Return the [X, Y] coordinate for the center point of the cell that contains the specified text.  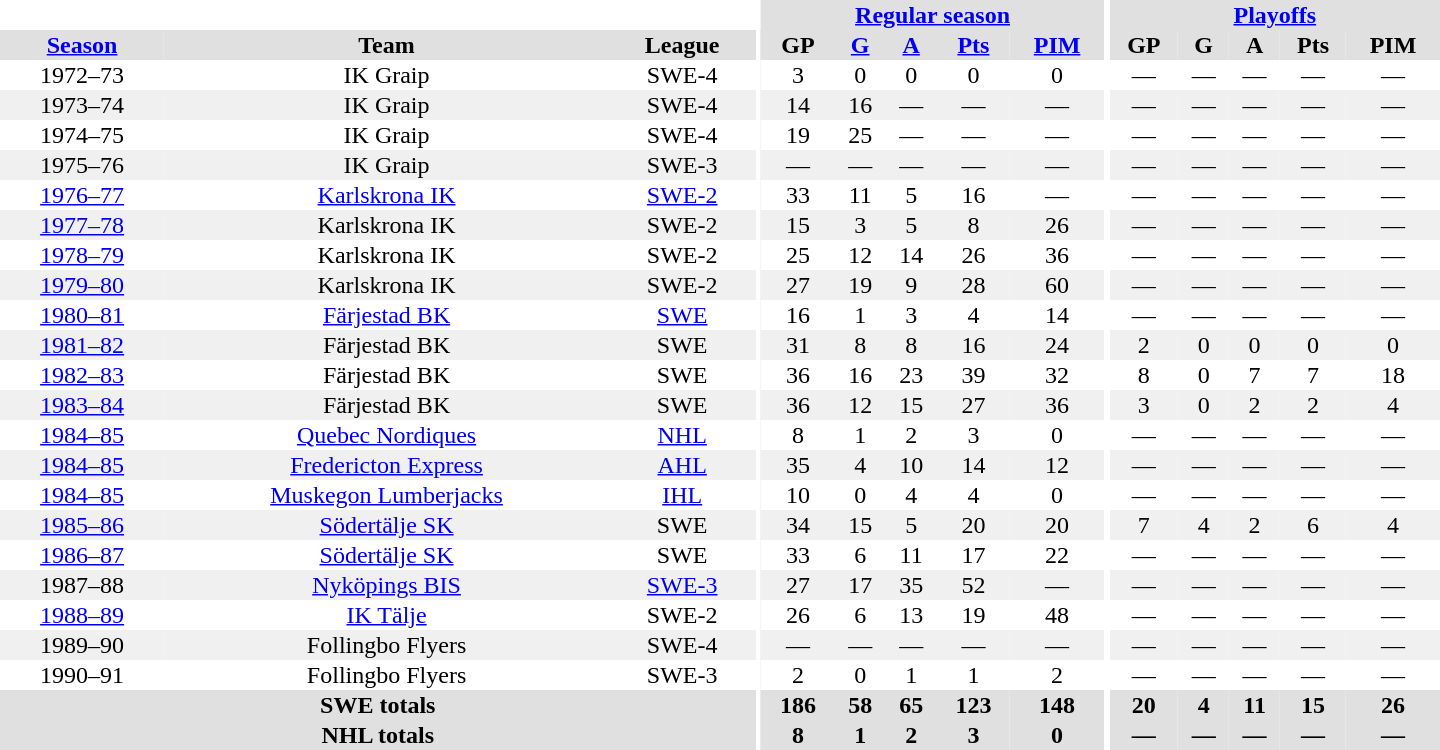
1989–90 [82, 645]
65 [912, 705]
13 [912, 615]
186 [798, 705]
123 [974, 705]
Fredericton Express [386, 465]
1987–88 [82, 585]
AHL [682, 465]
148 [1057, 705]
Nyköpings BIS [386, 585]
28 [974, 285]
60 [1057, 285]
League [682, 45]
39 [974, 375]
IK Tälje [386, 615]
Muskegon Lumberjacks [386, 495]
1988–89 [82, 615]
1985–86 [82, 525]
52 [974, 585]
1979–80 [82, 285]
1973–74 [82, 105]
1974–75 [82, 135]
1972–73 [82, 75]
1982–83 [82, 375]
IHL [682, 495]
1983–84 [82, 405]
1978–79 [82, 255]
1977–78 [82, 225]
Team [386, 45]
NHL [682, 435]
18 [1393, 375]
48 [1057, 615]
34 [798, 525]
1986–87 [82, 555]
1990–91 [82, 675]
9 [912, 285]
22 [1057, 555]
SWE totals [378, 705]
31 [798, 345]
NHL totals [378, 735]
Quebec Nordiques [386, 435]
24 [1057, 345]
23 [912, 375]
Regular season [932, 15]
1975–76 [82, 165]
1980–81 [82, 315]
58 [860, 705]
Season [82, 45]
1981–82 [82, 345]
32 [1057, 375]
1976–77 [82, 195]
Playoffs [1275, 15]
